Determine the (X, Y) coordinate at the center of the cell enclosing the given text.  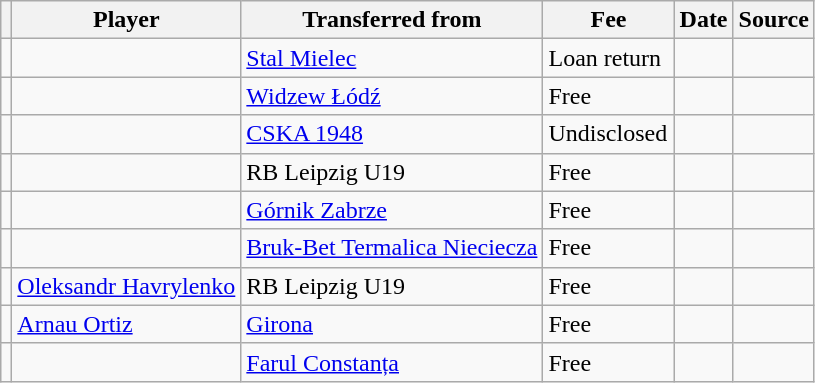
Source (774, 20)
Loan return (608, 58)
Stal Mielec (392, 58)
Girona (392, 324)
Player (126, 20)
Fee (608, 20)
Widzew Łódź (392, 96)
Undisclosed (608, 134)
Arnau Ortiz (126, 324)
Bruk-Bet Termalica Nieciecza (392, 248)
Transferred from (392, 20)
Górnik Zabrze (392, 210)
Oleksandr Havrylenko (126, 286)
Date (704, 20)
CSKA 1948 (392, 134)
Farul Constanța (392, 362)
